Locate the cell with the specified text and output its (X, Y) center coordinate. 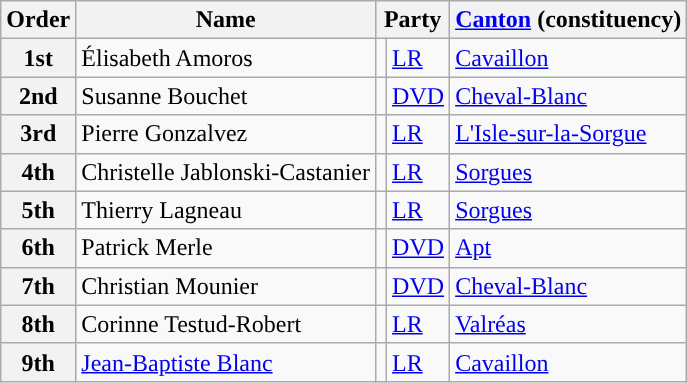
Name (226, 20)
Canton (constituency) (568, 20)
Party (412, 20)
3rd (38, 134)
L'Isle-sur-la-Sorgue (568, 134)
Corinne Testud-Robert (226, 324)
4th (38, 172)
Susanne Bouchet (226, 96)
Thierry Lagneau (226, 210)
Pierre Gonzalvez (226, 134)
6th (38, 248)
Patrick Merle (226, 248)
5th (38, 210)
1st (38, 58)
Apt (568, 248)
8th (38, 324)
Christian Mounier (226, 286)
Christelle Jablonski-Castanier (226, 172)
Order (38, 20)
7th (38, 286)
Jean-Baptiste Blanc (226, 362)
Valréas (568, 324)
Élisabeth Amoros (226, 58)
2nd (38, 96)
9th (38, 362)
